Identify which cell holds the provided text, then report its (x, y) central coordinate. 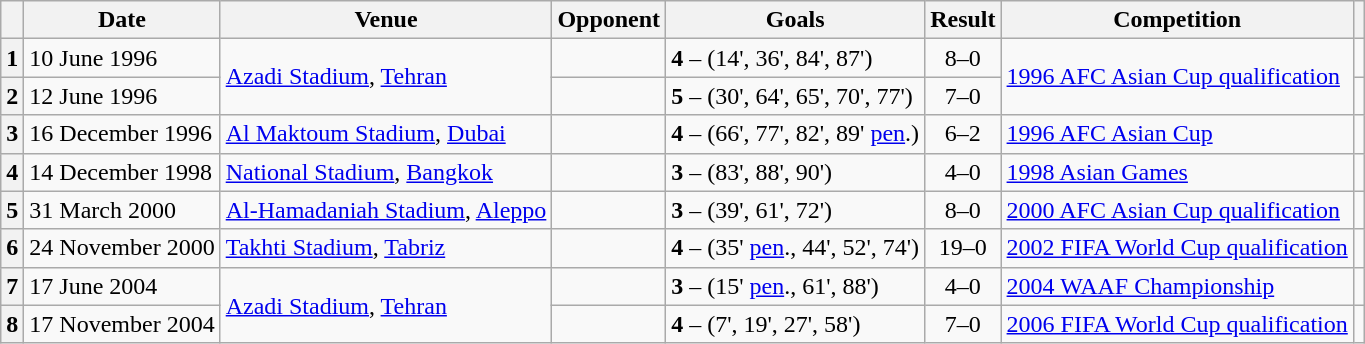
5 – (30', 64', 65', 70', 77') (796, 96)
6–2 (963, 134)
3 – (15' pen., 61', 88') (796, 286)
17 November 2004 (122, 324)
6 (12, 248)
4 – (14', 36', 84', 87') (796, 58)
2002 FIFA World Cup qualification (1177, 248)
Opponent (609, 20)
3 (12, 134)
16 December 1996 (122, 134)
3 – (83', 88', 90') (796, 172)
Result (963, 20)
17 June 2004 (122, 286)
24 November 2000 (122, 248)
7 (12, 286)
Venue (386, 20)
National Stadium, Bangkok (386, 172)
4 – (35' pen., 44', 52', 74') (796, 248)
31 March 2000 (122, 210)
12 June 1996 (122, 96)
Al Maktoum Stadium, Dubai (386, 134)
8 (12, 324)
2000 AFC Asian Cup qualification (1177, 210)
4 (12, 172)
2006 FIFA World Cup qualification (1177, 324)
2004 WAAF Championship (1177, 286)
1996 AFC Asian Cup qualification (1177, 77)
19–0 (963, 248)
3 – (39', 61', 72') (796, 210)
Date (122, 20)
1998 Asian Games (1177, 172)
5 (12, 210)
Competition (1177, 20)
Goals (796, 20)
Takhti Stadium, Tabriz (386, 248)
14 December 1998 (122, 172)
4 – (66', 77', 82', 89' pen.) (796, 134)
2 (12, 96)
Al-Hamadaniah Stadium, Aleppo (386, 210)
10 June 1996 (122, 58)
4 – (7', 19', 27', 58') (796, 324)
1996 AFC Asian Cup (1177, 134)
1 (12, 58)
